Provide the [x, y] coordinate of the cell's center where the given text is located.  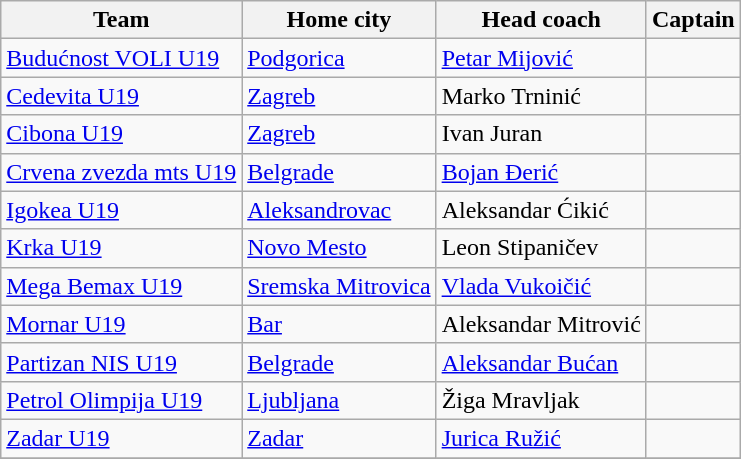
Jurica Ružić [541, 438]
Zadar [339, 438]
Aleksandar Ćikić [541, 210]
Marko Trninić [541, 96]
Aleksandrovac [339, 210]
Ivan Juran [541, 134]
Sremska Mitrovica [339, 286]
Head coach [541, 20]
Bar [339, 324]
Novo Mesto [339, 248]
Petar Mijović [541, 58]
Aleksandar Mitrović [541, 324]
Vlada Vukoičić [541, 286]
Krka U19 [122, 248]
Igokea U19 [122, 210]
Home city [339, 20]
Mega Bemax U19 [122, 286]
Budućnost VOLI U19 [122, 58]
Žiga Mravljak [541, 400]
Zadar U19 [122, 438]
Petrol Olimpija U19 [122, 400]
Team [122, 20]
Ljubljana [339, 400]
Captain [693, 20]
Aleksandar Bućan [541, 362]
Cedevita U19 [122, 96]
Crvena zvezda mts U19 [122, 172]
Mornar U19 [122, 324]
Leon Stipaničev [541, 248]
Partizan NIS U19 [122, 362]
Bojan Đerić [541, 172]
Cibona U19 [122, 134]
Podgorica [339, 58]
